Return the [X, Y] coordinate for the center point of the cell that contains the specified text.  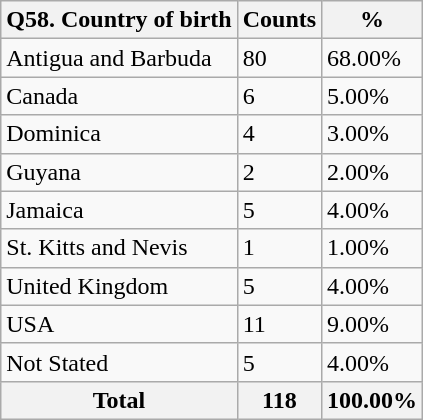
Counts [279, 20]
% [372, 20]
1.00% [372, 248]
2 [279, 172]
Not Stated [119, 362]
6 [279, 96]
St. Kitts and Nevis [119, 248]
Guyana [119, 172]
Jamaica [119, 210]
2.00% [372, 172]
68.00% [372, 58]
Antigua and Barbuda [119, 58]
4 [279, 134]
Total [119, 400]
USA [119, 324]
United Kingdom [119, 286]
80 [279, 58]
118 [279, 400]
Dominica [119, 134]
Q58. Country of birth [119, 20]
Canada [119, 96]
11 [279, 324]
1 [279, 248]
100.00% [372, 400]
5.00% [372, 96]
3.00% [372, 134]
9.00% [372, 324]
